Provide the (X, Y) coordinate of the cell's center where the given text is located.  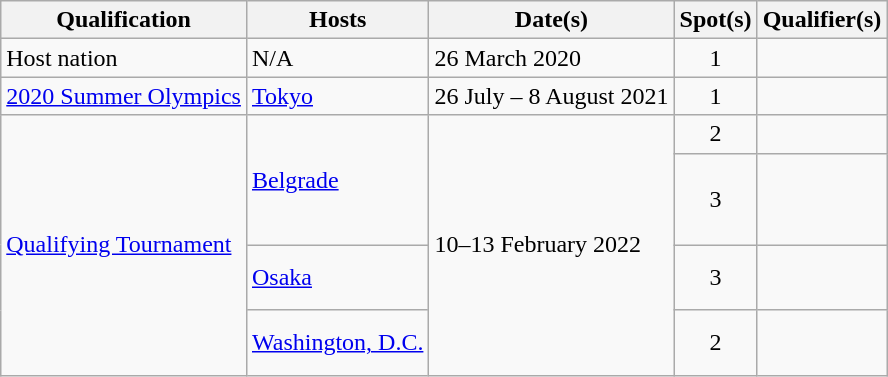
Host nation (124, 58)
26 July – 8 August 2021 (552, 96)
Qualification (124, 20)
Spot(s) (716, 20)
Hosts (337, 20)
Osaka (337, 278)
Qualifying Tournament (124, 245)
N/A (337, 58)
26 March 2020 (552, 58)
Date(s) (552, 20)
Belgrade (337, 180)
Tokyo (337, 96)
10–13 February 2022 (552, 245)
2020 Summer Olympics (124, 96)
Washington, D.C. (337, 342)
Qualifier(s) (822, 20)
